Pinpoint the cell where the given text exists, returning its [X, Y] midpoint coordinate. 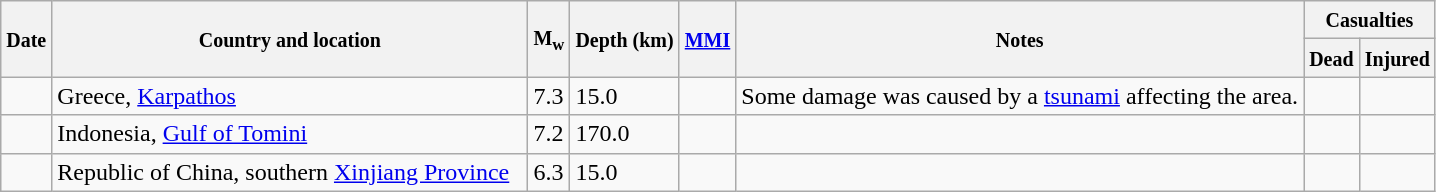
Country and location [290, 39]
Injured [1397, 58]
Depth (km) [624, 39]
Some damage was caused by a tsunami affecting the area. [1020, 96]
Indonesia, Gulf of Tomini [290, 134]
Casualties [1370, 20]
Date [26, 39]
Dead [1332, 58]
Greece, Karpathos [290, 96]
170.0 [624, 134]
6.3 [549, 172]
7.2 [549, 134]
MMI [708, 39]
Mw [549, 39]
Republic of China, southern Xinjiang Province [290, 172]
7.3 [549, 96]
Notes [1020, 39]
